Search for the cell housing the specified text and yield its [X, Y] center coordinate. 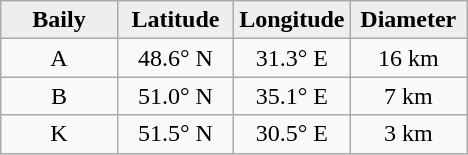
Longitude [292, 20]
16 km [408, 58]
35.1° E [292, 96]
Baily [59, 20]
51.0° N [175, 96]
A [59, 58]
7 km [408, 96]
Latitude [175, 20]
30.5° E [292, 134]
3 km [408, 134]
51.5° N [175, 134]
31.3° E [292, 58]
B [59, 96]
48.6° N [175, 58]
K [59, 134]
Diameter [408, 20]
